Extract the (x, y) coordinate from the center of the cell holding the provided text.  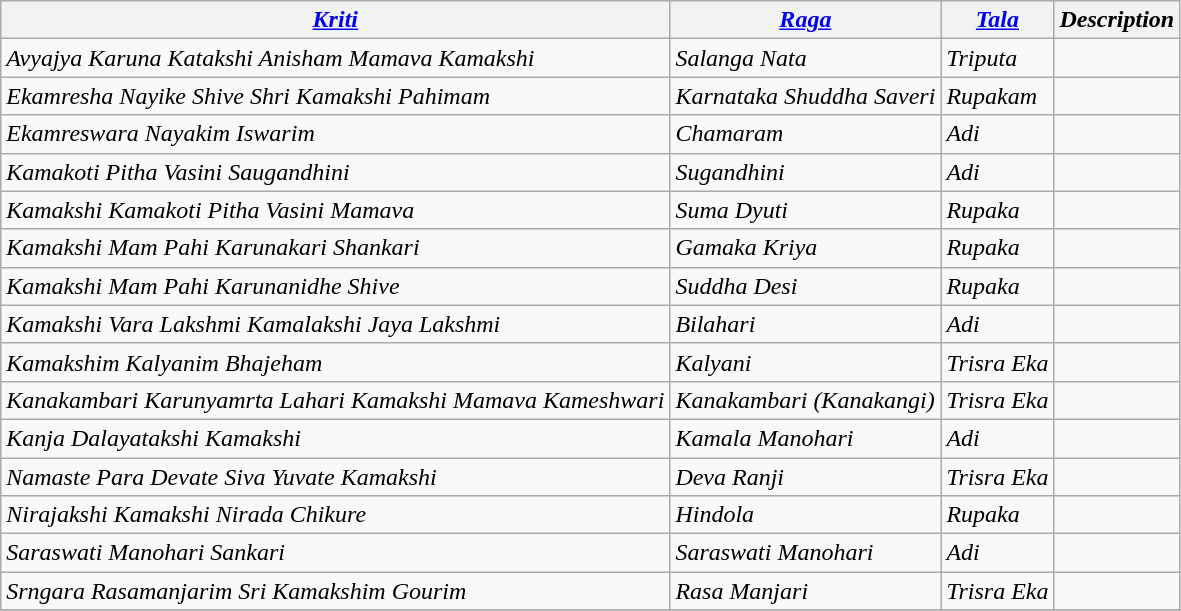
Hindola (806, 515)
Suma Dyuti (806, 210)
Kanakambari (Kanakangi) (806, 400)
Ekamreswara Nayakim Iswarim (336, 134)
Saraswati Manohari Sankari (336, 553)
Kanja Dalayatakshi Kamakshi (336, 438)
Kamakshim Kalyanim Bhajeham (336, 362)
Karnataka Shuddha Saveri (806, 96)
Kamakshi Mam Pahi Karunakari Shankari (336, 248)
Nirajakshi Kamakshi Nirada Chikure (336, 515)
Ekamresha Nayike Shive Shri Kamakshi Pahimam (336, 96)
Avyajya Karuna Katakshi Anisham Mamava Kamakshi (336, 58)
Raga (806, 20)
Bilahari (806, 324)
Deva Ranji (806, 477)
Saraswati Manohari (806, 553)
Rupakam (998, 96)
Sugandhini (806, 172)
Srngara Rasamanjarim Sri Kamakshim Gourim (336, 591)
Chamaram (806, 134)
Kamakshi Vara Lakshmi Kamalakshi Jaya Lakshmi (336, 324)
Kamakshi Mam Pahi Karunanidhe Shive (336, 286)
Namaste Para Devate Siva Yuvate Kamakshi (336, 477)
Kamakoti Pitha Vasini Saugandhini (336, 172)
Rasa Manjari (806, 591)
Gamaka Kriya (806, 248)
Triputa (998, 58)
Description (1117, 20)
Kriti (336, 20)
Kamala Manohari (806, 438)
Salanga Nata (806, 58)
Kamakshi Kamakoti Pitha Vasini Mamava (336, 210)
Kalyani (806, 362)
Suddha Desi (806, 286)
Tala (998, 20)
Kanakambari Karunyamrta Lahari Kamakshi Mamava Kameshwari (336, 400)
